Locate the cell with the specified text and output its [X, Y] center coordinate. 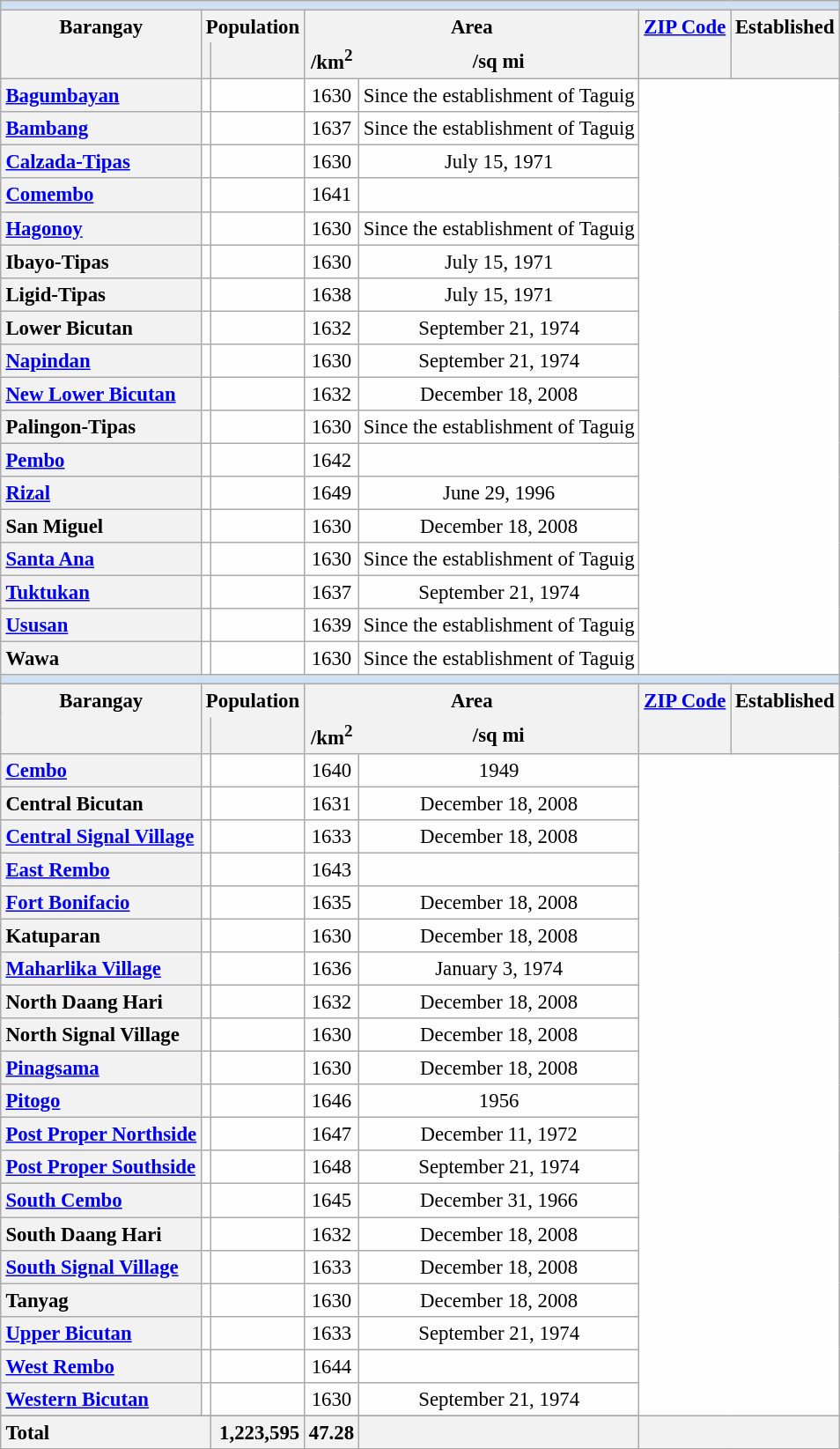
South Signal Village [100, 1267]
New Lower Bicutan [100, 394]
Maharlika Village [100, 969]
1642 [331, 460]
1956 [498, 1101]
Post Proper Northside [100, 1135]
Katuparan [100, 935]
Total [106, 1432]
1641 [331, 195]
1,223,595 [258, 1432]
Pinagsama [100, 1068]
December 11, 1972 [498, 1135]
Pitogo [100, 1101]
North Signal Village [100, 1035]
December 31, 1966 [498, 1201]
Calzada-Tipas [100, 162]
Tuktukan [100, 593]
Ligid-Tipas [100, 294]
47.28 [331, 1432]
Tanyag [100, 1300]
1638 [331, 294]
Bambang [100, 129]
San Miguel [100, 526]
Comembo [100, 195]
Bagumbayan [100, 96]
1640 [331, 770]
Fort Bonifacio [100, 903]
Central Bicutan [100, 803]
Napindan [100, 360]
Palingon-Tipas [100, 427]
Santa Ana [100, 559]
January 3, 1974 [498, 969]
Post Proper Southside [100, 1167]
Hagonoy [100, 228]
West Rembo [100, 1366]
South Daang Hari [100, 1234]
June 29, 1996 [498, 493]
North Daang Hari [100, 1002]
1643 [331, 869]
1647 [331, 1135]
1639 [331, 625]
Pembo [100, 460]
Lower Bicutan [100, 328]
Rizal [100, 493]
1646 [331, 1101]
Central Signal Village [100, 836]
Wawa [100, 659]
East Rembo [100, 869]
Ususan [100, 625]
1644 [331, 1366]
Cembo [100, 770]
1648 [331, 1167]
1949 [498, 770]
Western Bicutan [100, 1399]
South Cembo [100, 1201]
1631 [331, 803]
1645 [331, 1201]
1636 [331, 969]
1649 [331, 493]
Upper Bicutan [100, 1333]
Ibayo-Tipas [100, 262]
1635 [331, 903]
